Return the [X, Y] coordinate for the center point of the cell that contains the specified text.  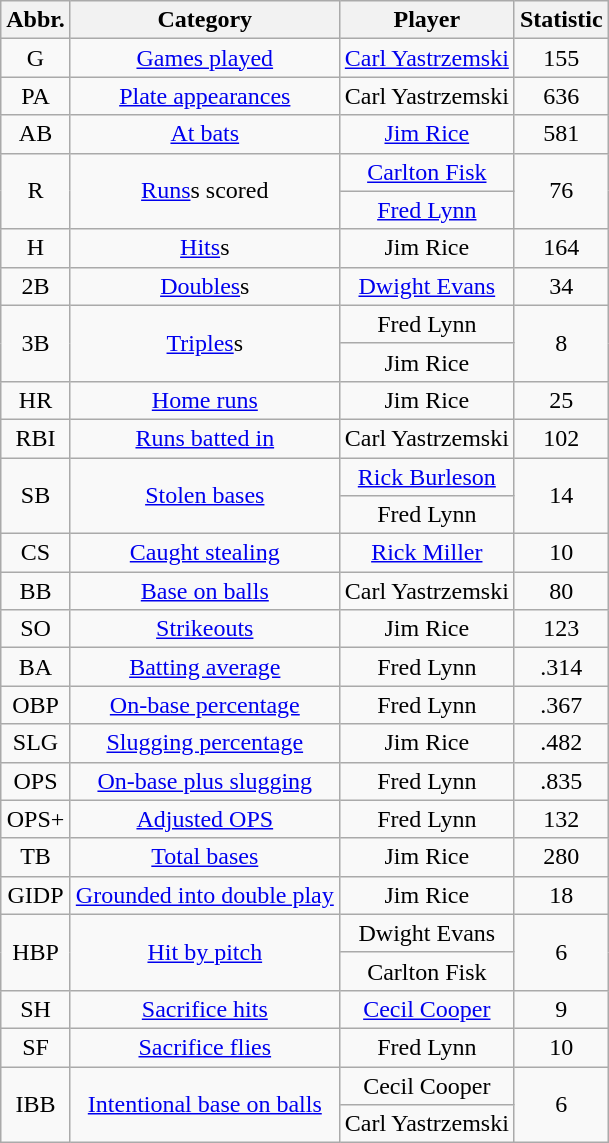
Doubless [204, 286]
AB [36, 134]
Abbr. [36, 20]
BB [36, 591]
R [36, 191]
OPS [36, 781]
Intentional base on balls [204, 1104]
CS [36, 553]
HBP [36, 952]
BA [36, 667]
SO [36, 629]
3B [36, 343]
Rick Burleson [426, 477]
Games played [204, 58]
SB [36, 496]
PA [36, 96]
Sacrifice flies [204, 1047]
SF [36, 1047]
On-base plus slugging [204, 781]
Plate appearances [204, 96]
Runs batted in [204, 438]
Tripless [204, 343]
At bats [204, 134]
OBP [36, 705]
Runss scored [204, 191]
Sacrifice hits [204, 1009]
581 [561, 134]
132 [561, 819]
.314 [561, 667]
G [36, 58]
Statistic [561, 20]
.482 [561, 743]
80 [561, 591]
Hitss [204, 248]
Category [204, 20]
636 [561, 96]
Total bases [204, 857]
SH [36, 1009]
TB [36, 857]
HR [36, 400]
14 [561, 496]
123 [561, 629]
Caught stealing [204, 553]
Hit by pitch [204, 952]
2B [36, 286]
Base on balls [204, 591]
164 [561, 248]
SLG [36, 743]
RBI [36, 438]
102 [561, 438]
76 [561, 191]
Adjusted OPS [204, 819]
Rick Miller [426, 553]
Player [426, 20]
.367 [561, 705]
OPS+ [36, 819]
18 [561, 895]
8 [561, 343]
Home runs [204, 400]
34 [561, 286]
Strikeouts [204, 629]
H [36, 248]
.835 [561, 781]
155 [561, 58]
9 [561, 1009]
IBB [36, 1104]
25 [561, 400]
Stolen bases [204, 496]
Batting average [204, 667]
GIDP [36, 895]
Grounded into double play [204, 895]
Slugging percentage [204, 743]
280 [561, 857]
On-base percentage [204, 705]
